Return the (X, Y) coordinate for the center point of the cell that contains the specified text.  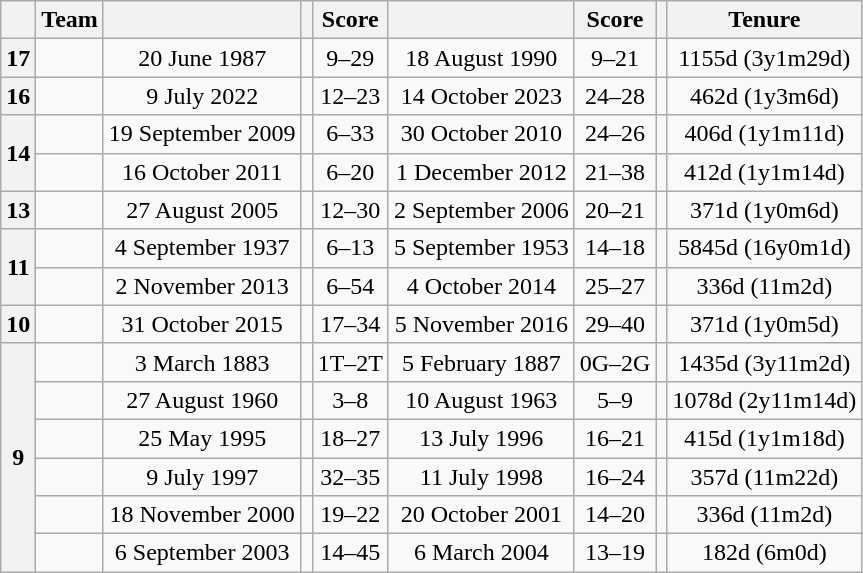
13–19 (615, 553)
5 February 1887 (481, 362)
5845d (16y0m1d) (764, 248)
14–20 (615, 515)
11 July 1998 (481, 477)
Tenure (764, 20)
357d (11m22d) (764, 477)
32–35 (350, 477)
9 July 1997 (202, 477)
12–23 (350, 96)
12–30 (350, 210)
6 March 2004 (481, 553)
1T–2T (350, 362)
5 November 2016 (481, 324)
17–34 (350, 324)
20–21 (615, 210)
2 November 2013 (202, 286)
18 November 2000 (202, 515)
2 September 2006 (481, 210)
371d (1y0m5d) (764, 324)
4 September 1937 (202, 248)
24–26 (615, 134)
182d (6m0d) (764, 553)
18 August 1990 (481, 58)
18–27 (350, 438)
17 (18, 58)
4 October 2014 (481, 286)
10 August 1963 (481, 400)
5 September 1953 (481, 248)
415d (1y1m18d) (764, 438)
1155d (3y1m29d) (764, 58)
27 August 2005 (202, 210)
25–27 (615, 286)
6 September 2003 (202, 553)
14–45 (350, 553)
9–21 (615, 58)
6–13 (350, 248)
462d (1y3m6d) (764, 96)
9 July 2022 (202, 96)
25 May 1995 (202, 438)
10 (18, 324)
Team (70, 20)
16 (18, 96)
14 October 2023 (481, 96)
27 August 1960 (202, 400)
14 (18, 153)
6–54 (350, 286)
406d (1y1m11d) (764, 134)
412d (1y1m14d) (764, 172)
24–28 (615, 96)
5–9 (615, 400)
3 March 1883 (202, 362)
20 October 2001 (481, 515)
13 July 1996 (481, 438)
9 (18, 457)
19 September 2009 (202, 134)
16–21 (615, 438)
13 (18, 210)
16–24 (615, 477)
31 October 2015 (202, 324)
1 December 2012 (481, 172)
29–40 (615, 324)
11 (18, 267)
16 October 2011 (202, 172)
30 October 2010 (481, 134)
1078d (2y11m14d) (764, 400)
1435d (3y11m2d) (764, 362)
6–33 (350, 134)
371d (1y0m6d) (764, 210)
9–29 (350, 58)
21–38 (615, 172)
3–8 (350, 400)
14–18 (615, 248)
6–20 (350, 172)
19–22 (350, 515)
0G–2G (615, 362)
20 June 1987 (202, 58)
